Return the (X, Y) coordinate for the center point of the cell that contains the specified text.  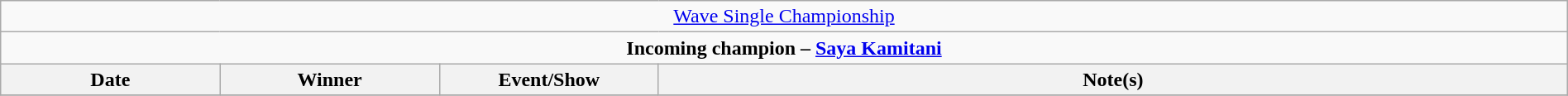
Winner (329, 79)
Wave Single Championship (784, 17)
Note(s) (1113, 79)
Event/Show (549, 79)
Incoming champion – Saya Kamitani (784, 48)
Date (111, 79)
